Pinpoint the cell where the given text exists, returning its [X, Y] midpoint coordinate. 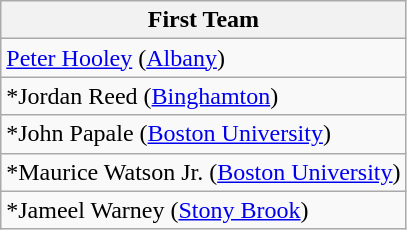
*John Papale (Boston University) [204, 134]
First Team [204, 20]
*Jordan Reed (Binghamton) [204, 96]
*Jameel Warney (Stony Brook) [204, 210]
*Maurice Watson Jr. (Boston University) [204, 172]
Peter Hooley (Albany) [204, 58]
